Find where the given text appears and provide that cell's center as [X, Y] coordinate. 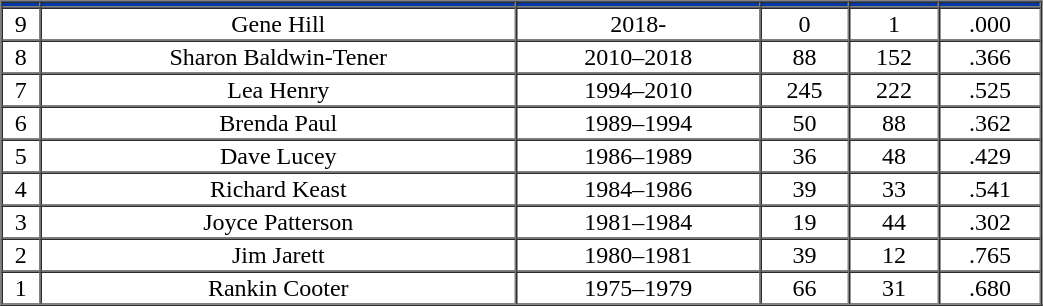
33 [894, 188]
44 [894, 222]
1975–1979 [638, 288]
1984–1986 [638, 188]
.000 [990, 24]
Dave Lucey [278, 156]
Joyce Patterson [278, 222]
9 [21, 24]
1981–1984 [638, 222]
48 [894, 156]
245 [805, 90]
19 [805, 222]
1986–1989 [638, 156]
Brenda Paul [278, 122]
4 [21, 188]
.765 [990, 254]
12 [894, 254]
8 [21, 56]
.366 [990, 56]
31 [894, 288]
Gene Hill [278, 24]
152 [894, 56]
.302 [990, 222]
7 [21, 90]
Richard Keast [278, 188]
222 [894, 90]
.525 [990, 90]
Rankin Cooter [278, 288]
66 [805, 288]
Sharon Baldwin-Tener [278, 56]
2010–2018 [638, 56]
6 [21, 122]
0 [805, 24]
36 [805, 156]
1994–2010 [638, 90]
.680 [990, 288]
5 [21, 156]
2018- [638, 24]
2 [21, 254]
1989–1994 [638, 122]
.362 [990, 122]
Lea Henry [278, 90]
50 [805, 122]
Jim Jarett [278, 254]
.429 [990, 156]
3 [21, 222]
1980–1981 [638, 254]
.541 [990, 188]
